Pinpoint the cell where the given text exists, returning its [x, y] midpoint coordinate. 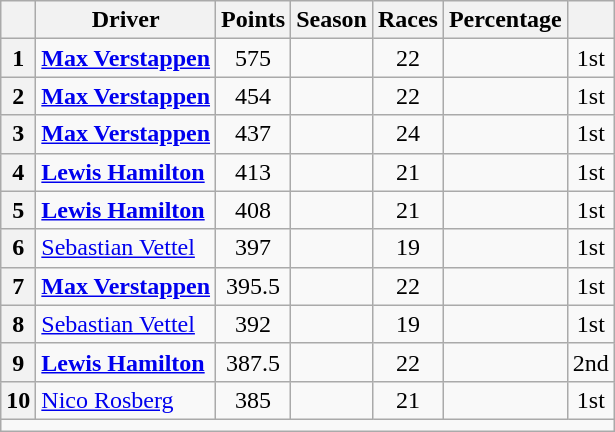
408 [254, 210]
Percentage [505, 20]
2 [18, 96]
387.5 [254, 362]
397 [254, 248]
4 [18, 172]
7 [18, 286]
395.5 [254, 286]
413 [254, 172]
392 [254, 324]
Nico Rosberg [126, 400]
454 [254, 96]
Races [408, 20]
Points [254, 20]
3 [18, 134]
8 [18, 324]
1 [18, 58]
2nd [590, 362]
575 [254, 58]
5 [18, 210]
437 [254, 134]
10 [18, 400]
385 [254, 400]
Driver [126, 20]
Season [332, 20]
24 [408, 134]
6 [18, 248]
9 [18, 362]
